Identify which cell holds the provided text, then report its (x, y) central coordinate. 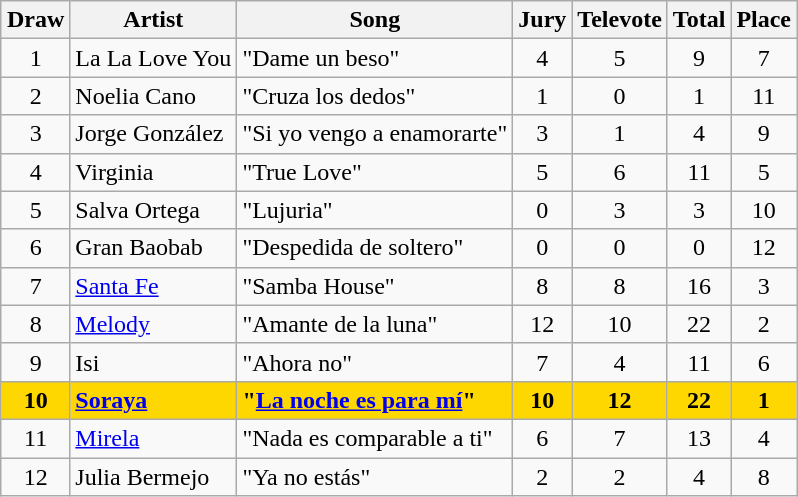
Artist (154, 20)
Santa Fe (154, 286)
Mirela (154, 438)
"La noche es para mí" (375, 400)
Total (699, 20)
Jorge González (154, 134)
Gran Baobab (154, 248)
Soraya (154, 400)
"Despedida de soltero" (375, 248)
Noelia Cano (154, 96)
"True Love" (375, 172)
Virginia (154, 172)
16 (699, 286)
Julia Bermejo (154, 477)
"Dame un beso" (375, 58)
"Amante de la luna" (375, 324)
Place (764, 20)
Draw (35, 20)
Televote (620, 20)
"Ya no estás" (375, 477)
13 (699, 438)
"Cruza los dedos" (375, 96)
"Ahora no" (375, 362)
Isi (154, 362)
"Samba House" (375, 286)
"Lujuria" (375, 210)
"Si yo vengo a enamorarte" (375, 134)
Melody (154, 324)
La La Love You (154, 58)
Song (375, 20)
Jury (542, 20)
Salva Ortega (154, 210)
"Nada es comparable a ti" (375, 438)
